For the text-containing cell, return its midpoint in (X, Y) coordinate format. 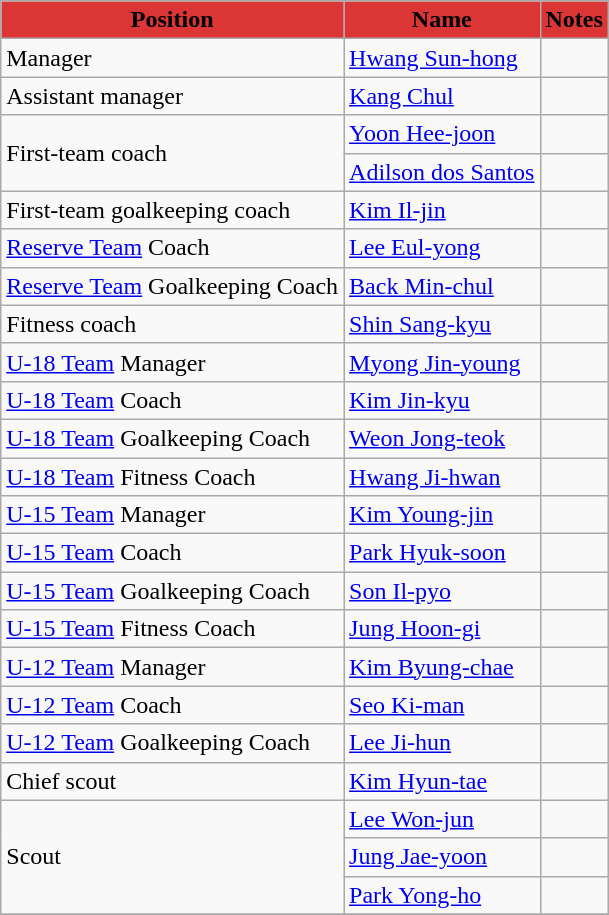
U-18 Team Coach (172, 400)
Yoon Hee-joon (442, 134)
Hwang Ji-hwan (442, 477)
Notes (574, 20)
U-15 Team Coach (172, 553)
Weon Jong-teok (442, 438)
Kim Young-jin (442, 515)
Shin Sang-kyu (442, 324)
Kim Byung-chae (442, 667)
U-12 Team Goalkeeping Coach (172, 743)
Name (442, 20)
Park Yong-ho (442, 895)
Reserve Team Coach (172, 248)
Kim Il-jin (442, 210)
Son Il-pyo (442, 591)
Manager (172, 58)
Lee Eul-yong (442, 248)
U-12 Team Coach (172, 705)
U-18 Team Manager (172, 362)
Kim Jin-kyu (442, 400)
Reserve Team Goalkeeping Coach (172, 286)
U-15 Team Manager (172, 515)
Chief scout (172, 781)
Lee Ji-hun (442, 743)
Adilson dos Santos (442, 172)
First-team coach (172, 153)
Jung Hoon-gi (442, 629)
Hwang Sun-hong (442, 58)
Lee Won-jun (442, 819)
Back Min-chul (442, 286)
U-15 Team Fitness Coach (172, 629)
U-18 Team Goalkeeping Coach (172, 438)
First-team goalkeeping coach (172, 210)
Kang Chul (442, 96)
Assistant manager (172, 96)
Park Hyuk-soon (442, 553)
Myong Jin-young (442, 362)
Scout (172, 857)
Fitness coach (172, 324)
Position (172, 20)
U-18 Team Fitness Coach (172, 477)
Jung Jae-yoon (442, 857)
Kim Hyun-tae (442, 781)
U-15 Team Goalkeeping Coach (172, 591)
Seo Ki-man (442, 705)
U-12 Team Manager (172, 667)
